Identify which cell holds the provided text, then report its [X, Y] central coordinate. 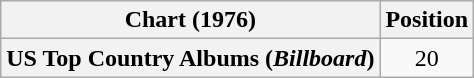
Chart (1976) [190, 20]
US Top Country Albums (Billboard) [190, 58]
Position [427, 20]
20 [427, 58]
